Locate the cell with the specified text and output its [X, Y] center coordinate. 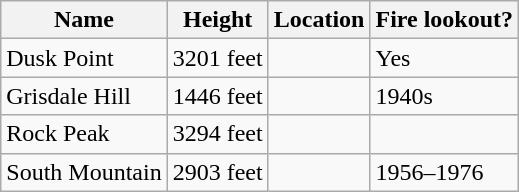
1446 feet [218, 96]
3201 feet [218, 58]
Dusk Point [84, 58]
Fire lookout? [444, 20]
Height [218, 20]
2903 feet [218, 172]
1940s [444, 96]
Name [84, 20]
1956–1976 [444, 172]
South Mountain [84, 172]
Rock Peak [84, 134]
3294 feet [218, 134]
Location [319, 20]
Yes [444, 58]
Grisdale Hill [84, 96]
